Scan for the cell matching the given text and deliver its [X, Y] coordinate at center. 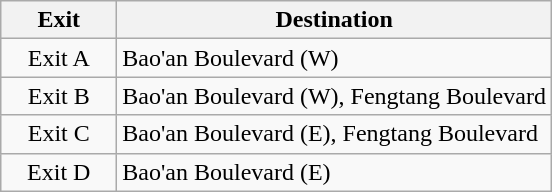
Bao'an Boulevard (W), Fengtang Boulevard [334, 96]
Destination [334, 20]
Exit [59, 20]
Exit B [59, 96]
Bao'an Boulevard (W) [334, 58]
Exit A [59, 58]
Exit D [59, 172]
Bao'an Boulevard (E) [334, 172]
Bao'an Boulevard (E), Fengtang Boulevard [334, 134]
Exit C [59, 134]
